Find where the given text appears and provide that cell's center as (x, y) coordinate. 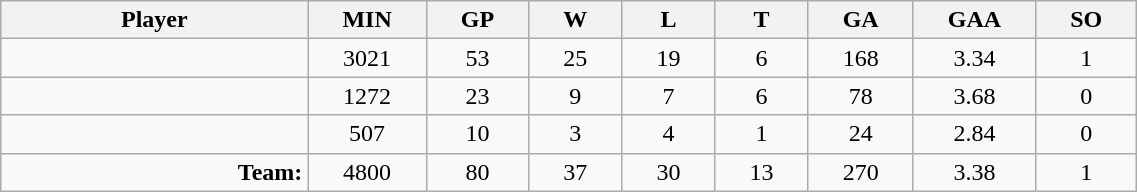
25 (576, 58)
3.38 (974, 172)
Team: (154, 172)
3021 (367, 58)
GP (477, 20)
2.84 (974, 134)
24 (860, 134)
19 (668, 58)
MIN (367, 20)
L (668, 20)
SO (1086, 20)
78 (860, 96)
13 (762, 172)
37 (576, 172)
10 (477, 134)
W (576, 20)
GA (860, 20)
3.34 (974, 58)
Player (154, 20)
T (762, 20)
4800 (367, 172)
7 (668, 96)
1272 (367, 96)
507 (367, 134)
3.68 (974, 96)
30 (668, 172)
4 (668, 134)
3 (576, 134)
80 (477, 172)
270 (860, 172)
23 (477, 96)
168 (860, 58)
53 (477, 58)
9 (576, 96)
GAA (974, 20)
